Detect which cell encompasses the target text, then output its [x, y] center coordinate. 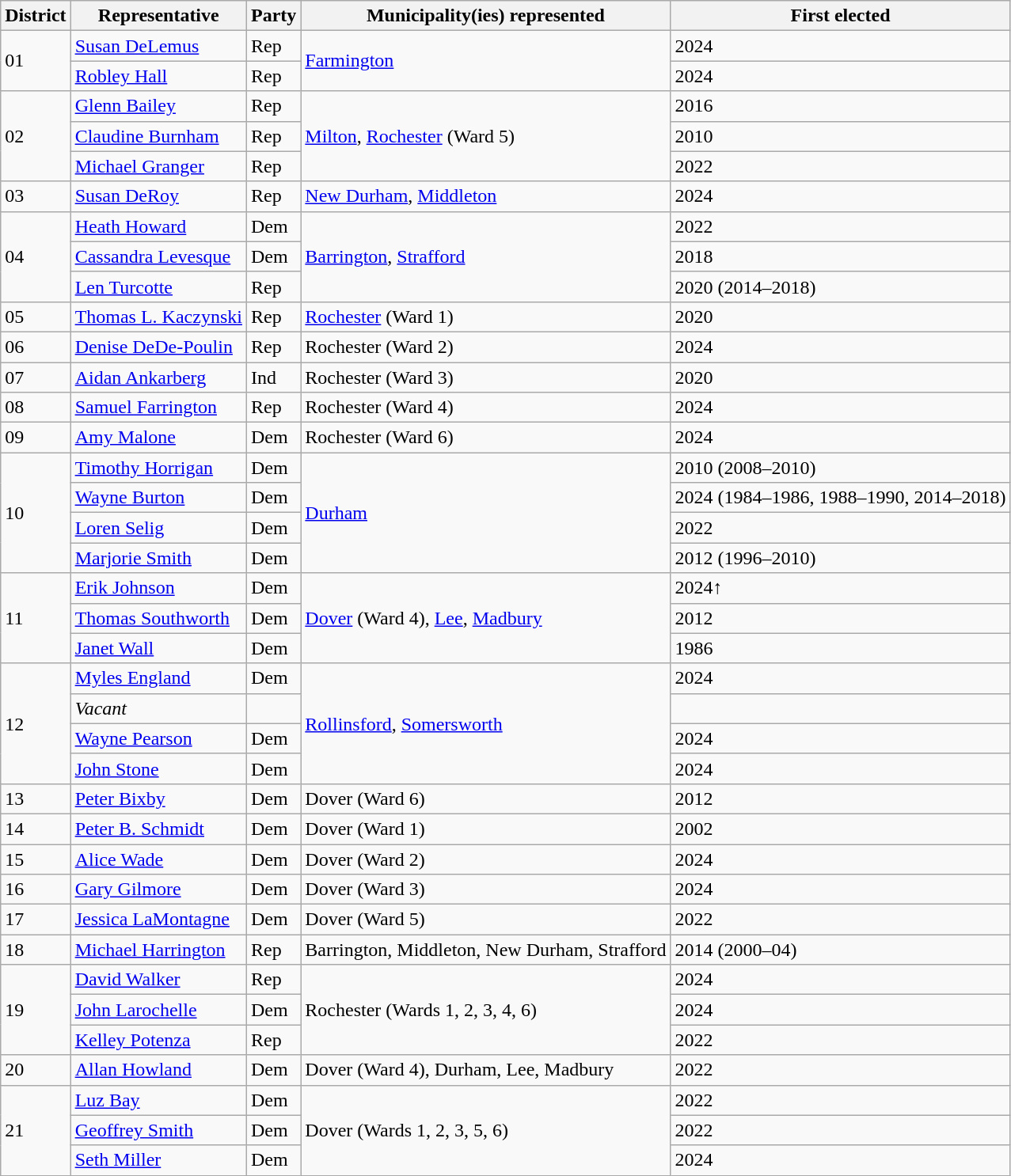
12 [36, 723]
Erik Johnson [158, 588]
21 [36, 1130]
Timothy Horrigan [158, 468]
Dover (Wards 1, 2, 3, 5, 6) [486, 1130]
Samuel Farrington [158, 408]
03 [36, 196]
11 [36, 618]
Milton, Rochester (Ward 5) [486, 136]
2002 [841, 829]
Amy Malone [158, 438]
Dover (Ward 2) [486, 859]
Denise DeDe-Poulin [158, 347]
17 [36, 920]
01 [36, 61]
Rochester (Ward 2) [486, 347]
05 [36, 317]
2020 (2014–2018) [841, 286]
Representative [158, 16]
New Durham, Middleton [486, 196]
2010 (2008–2010) [841, 468]
07 [36, 377]
Peter Bixby [158, 799]
Dover (Ward 6) [486, 799]
2016 [841, 106]
District [36, 16]
First elected [841, 16]
16 [36, 890]
08 [36, 408]
Len Turcotte [158, 286]
10 [36, 513]
Dover (Ward 3) [486, 890]
Allan Howland [158, 1070]
Robley Hall [158, 76]
Glenn Bailey [158, 106]
04 [36, 256]
Michael Granger [158, 166]
Geoffrey Smith [158, 1130]
David Walker [158, 980]
Durham [486, 513]
Thomas L. Kaczynski [158, 317]
Thomas Southworth [158, 618]
Rochester (Wards 1, 2, 3, 4, 6) [486, 1010]
2014 (2000–04) [841, 950]
Alice Wade [158, 859]
Rollinsford, Somersworth [486, 723]
Wayne Pearson [158, 738]
Susan DeRoy [158, 196]
06 [36, 347]
Cassandra Levesque [158, 256]
Gary Gilmore [158, 890]
2010 [841, 136]
02 [36, 136]
Peter B. Schmidt [158, 829]
Claudine Burnham [158, 136]
Party [273, 16]
Luz Bay [158, 1100]
Heath Howard [158, 226]
Municipality(ies) represented [486, 16]
Loren Selig [158, 528]
Rochester (Ward 3) [486, 377]
Dover (Ward 4), Durham, Lee, Madbury [486, 1070]
Barrington, Middleton, New Durham, Strafford [486, 950]
Rochester (Ward 4) [486, 408]
2012 (1996–2010) [841, 558]
Dover (Ward 1) [486, 829]
Kelley Potenza [158, 1040]
Dover (Ward 4), Lee, Madbury [486, 618]
13 [36, 799]
15 [36, 859]
2024↑ [841, 588]
1986 [841, 648]
Michael Harrington [158, 950]
Dover (Ward 5) [486, 920]
Rochester (Ward 1) [486, 317]
Janet Wall [158, 648]
2024 (1984–1986, 1988–1990, 2014–2018) [841, 498]
John Stone [158, 768]
Aidan Ankarberg [158, 377]
14 [36, 829]
John Larochelle [158, 1010]
Ind [273, 377]
Susan DeLemus [158, 46]
Myles England [158, 678]
Barrington, Strafford [486, 256]
Farmington [486, 61]
Marjorie Smith [158, 558]
09 [36, 438]
Rochester (Ward 6) [486, 438]
19 [36, 1010]
18 [36, 950]
Jessica LaMontagne [158, 920]
Seth Miller [158, 1160]
Wayne Burton [158, 498]
Vacant [158, 708]
2018 [841, 256]
20 [36, 1070]
